Find where the given text appears and provide that cell's center as (X, Y) coordinate. 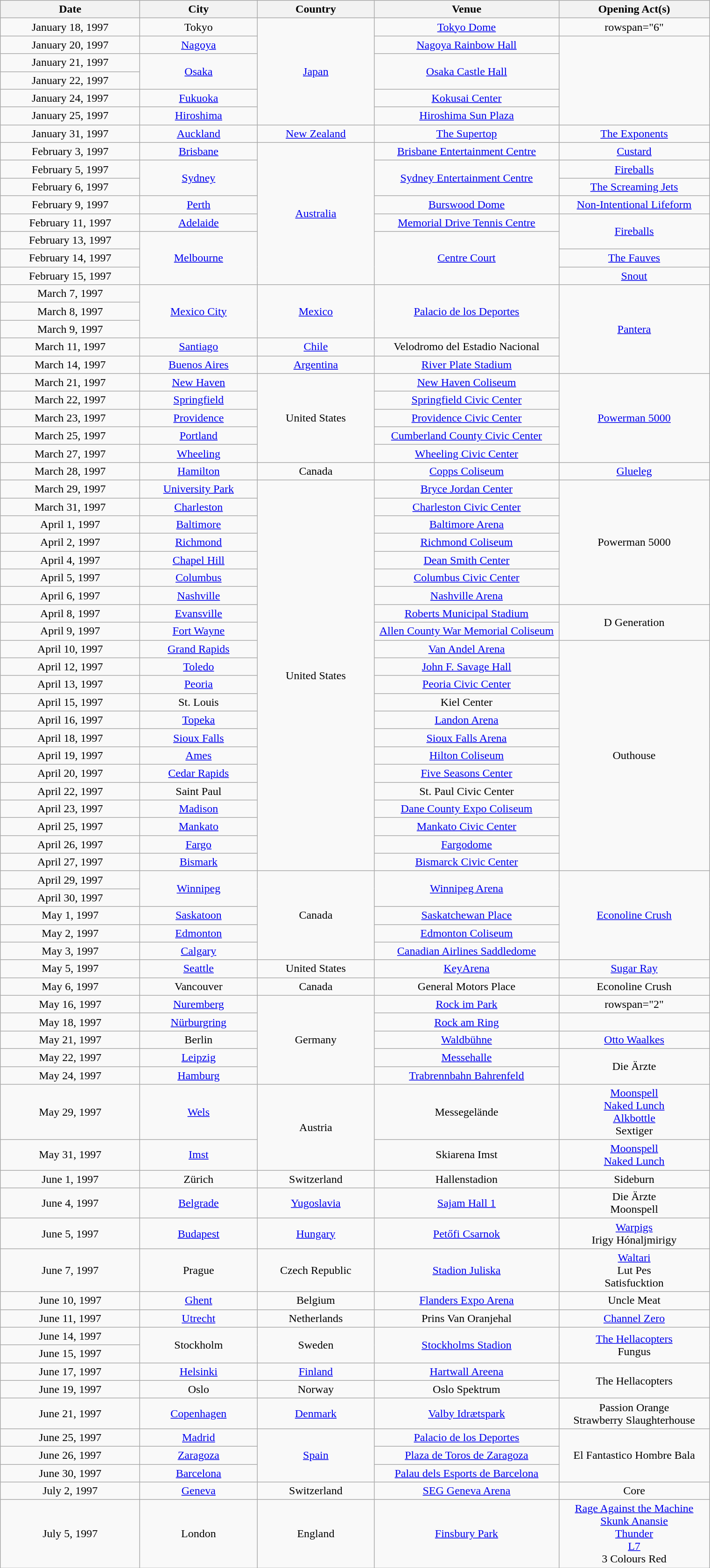
Dane County Expo Coliseum (467, 809)
Country (316, 9)
Valby Idrætspark (467, 1413)
Brisbane (199, 151)
Springfield (199, 400)
June 11, 1997 (70, 1318)
Messegelände (467, 1112)
April 6, 1997 (70, 596)
Madrid (199, 1437)
April 19, 1997 (70, 755)
WaltariLut PesSatisfucktion (634, 1270)
Calgary (199, 951)
Petőfi Csarnok (467, 1233)
The Hellacopters (634, 1380)
Nashville Arena (467, 596)
Adelaide (199, 223)
February 6, 1997 (70, 187)
Sydney (199, 178)
Auckland (199, 134)
Columbus Civic Center (467, 578)
KeyArena (467, 969)
Japan (316, 71)
Providence Civic Center (467, 418)
Kokusai Center (467, 98)
March 14, 1997 (70, 365)
Mexico City (199, 311)
Nagoya (199, 45)
Madison (199, 809)
April 25, 1997 (70, 827)
Mankato (199, 827)
Rock am Ring (467, 1022)
Copps Coliseum (467, 471)
March 25, 1997 (70, 436)
May 18, 1997 (70, 1022)
April 30, 1997 (70, 898)
John F. Savage Hall (467, 667)
Charleston Civic Center (467, 506)
February 5, 1997 (70, 169)
June 17, 1997 (70, 1371)
River Plate Stadium (467, 365)
Argentina (316, 365)
May 31, 1997 (70, 1155)
rowspan="6" (634, 27)
Baltimore (199, 525)
Landon Arena (467, 720)
Outhouse (634, 755)
Sioux Falls Arena (467, 738)
January 25, 1997 (70, 116)
Barcelona (199, 1473)
Passion OrangeStrawberry Slaughterhouse (634, 1413)
January 18, 1997 (70, 27)
May 2, 1997 (70, 933)
WarpigsIrigy Hónaljmirigy (634, 1233)
March 21, 1997 (70, 382)
Five Seasons Center (467, 773)
MoonspellNaked LunchAlkbottleSextiger (634, 1112)
Sydney Entertainment Centre (467, 178)
Wels (199, 1112)
March 28, 1997 (70, 471)
January 31, 1997 (70, 134)
Nagoya Rainbow Hall (467, 45)
New Haven (199, 382)
Van Andel Arena (467, 649)
April 8, 1997 (70, 613)
Toledo (199, 667)
April 23, 1997 (70, 809)
Richmond (199, 542)
January 24, 1997 (70, 98)
Waldbühne (467, 1040)
April 5, 1997 (70, 578)
Berlin (199, 1040)
Hiroshima (199, 116)
April 15, 1997 (70, 702)
Belgrade (199, 1203)
Hiroshima Sun Plaza (467, 116)
Melbourne (199, 258)
Netherlands (316, 1318)
May 1, 1997 (70, 915)
Glueleg (634, 471)
Fargo (199, 844)
Buenos Aires (199, 365)
Spain (316, 1455)
February 15, 1997 (70, 276)
May 6, 1997 (70, 986)
Plaza de Toros de Zaragoza (467, 1455)
January 21, 1997 (70, 63)
The HellacoptersFungus (634, 1345)
Stockholms Stadion (467, 1345)
Nashville (199, 596)
April 9, 1997 (70, 631)
Denmark (316, 1413)
University Park (199, 489)
Budapest (199, 1233)
Nürburgring (199, 1022)
April 27, 1997 (70, 862)
Rock im Park (467, 1004)
Nuremberg (199, 1004)
April 10, 1997 (70, 649)
Tokyo Dome (467, 27)
The Exponents (634, 134)
Prins Van Oranjehal (467, 1318)
Ghent (199, 1301)
Winnipeg Arena (467, 889)
Mexico (316, 311)
Topeka (199, 720)
Kiel Center (467, 702)
Tokyo (199, 27)
Helsinki (199, 1371)
Pantera (634, 329)
Bryce Jordan Center (467, 489)
Geneva (199, 1491)
England (316, 1534)
May 3, 1997 (70, 951)
April 2, 1997 (70, 542)
Edmonton (199, 933)
February 3, 1997 (70, 151)
April 18, 1997 (70, 738)
Edmonton Coliseum (467, 933)
Date (70, 9)
Burswood Dome (467, 204)
Austria (316, 1127)
Australia (316, 213)
Snout (634, 276)
Ames (199, 755)
Centre Court (467, 258)
January 22, 1997 (70, 80)
Peoria (199, 684)
June 14, 1997 (70, 1336)
Yugoslavia (316, 1203)
Providence (199, 418)
Saint Paul (199, 791)
Mankato Civic Center (467, 827)
Memorial Drive Tennis Centre (467, 223)
Die ÄrzteMoonspell (634, 1203)
Portland (199, 436)
Columbus (199, 578)
Norway (316, 1389)
Chapel Hill (199, 560)
June 19, 1997 (70, 1389)
Saskatchewan Place (467, 915)
Perth (199, 204)
March 11, 1997 (70, 347)
Osaka (199, 71)
April 12, 1997 (70, 667)
Grand Rapids (199, 649)
Springfield Civic Center (467, 400)
Hungary (316, 1233)
Fargodome (467, 844)
March 29, 1997 (70, 489)
Chile (316, 347)
Skiarena Imst (467, 1155)
Dean Smith Center (467, 560)
February 14, 1997 (70, 258)
Trabrennbahn Bahrenfeld (467, 1075)
April 16, 1997 (70, 720)
Brisbane Entertainment Centre (467, 151)
Messehalle (467, 1057)
Leipzig (199, 1057)
London (199, 1534)
June 1, 1997 (70, 1179)
Sugar Ray (634, 969)
Non-Intentional Lifeform (634, 204)
Roberts Municipal Stadium (467, 613)
The Fauves (634, 258)
City (199, 9)
May 16, 1997 (70, 1004)
Sioux Falls (199, 738)
March 7, 1997 (70, 294)
Zürich (199, 1179)
Stadion Juliska (467, 1270)
April 20, 1997 (70, 773)
Fort Wayne (199, 631)
June 30, 1997 (70, 1473)
April 13, 1997 (70, 684)
Peoria Civic Center (467, 684)
July 2, 1997 (70, 1491)
April 4, 1997 (70, 560)
March 22, 1997 (70, 400)
May 22, 1997 (70, 1057)
May 21, 1997 (70, 1040)
Utrecht (199, 1318)
April 22, 1997 (70, 791)
April 26, 1997 (70, 844)
Saskatoon (199, 915)
rowspan="2" (634, 1004)
June 26, 1997 (70, 1455)
Canadian Airlines Saddledome (467, 951)
February 9, 1997 (70, 204)
Osaka Castle Hall (467, 71)
MoonspellNaked Lunch (634, 1155)
Channel Zero (634, 1318)
June 4, 1997 (70, 1203)
The Screaming Jets (634, 187)
May 24, 1997 (70, 1075)
Hamburg (199, 1075)
SEG Geneva Arena (467, 1491)
Czech Republic (316, 1270)
Finsbury Park (467, 1534)
Cedar Rapids (199, 773)
Belgium (316, 1301)
Finland (316, 1371)
Opening Act(s) (634, 9)
Rage Against the MachineSkunk AnansieThunderL73 Colours Red (634, 1534)
July 5, 1997 (70, 1534)
May 29, 1997 (70, 1112)
March 31, 1997 (70, 506)
April 29, 1997 (70, 880)
Seattle (199, 969)
Velodromo del Estadio Nacional (467, 347)
Evansville (199, 613)
Flanders Expo Arena (467, 1301)
Otto Waalkes (634, 1040)
Custard (634, 151)
March 9, 1997 (70, 329)
Uncle Meat (634, 1301)
Venue (467, 9)
New Haven Coliseum (467, 382)
June 10, 1997 (70, 1301)
March 8, 1997 (70, 311)
February 11, 1997 (70, 223)
Imst (199, 1155)
Wheeling (199, 453)
May 5, 1997 (70, 969)
March 27, 1997 (70, 453)
Winnipeg (199, 889)
Sweden (316, 1345)
Core (634, 1491)
New Zealand (316, 134)
April 1, 1997 (70, 525)
Sideburn (634, 1179)
Oslo (199, 1389)
Hartwall Areena (467, 1371)
Charleston (199, 506)
Bismarck Civic Center (467, 862)
St. Paul Civic Center (467, 791)
Hallenstadion (467, 1179)
Richmond Coliseum (467, 542)
Hilton Coliseum (467, 755)
El Fantastico Hombre Bala (634, 1455)
Palau dels Esports de Barcelona (467, 1473)
D Generation (634, 622)
Cumberland County Civic Center (467, 436)
June 15, 1997 (70, 1354)
Vancouver (199, 986)
Bismark (199, 862)
June 21, 1997 (70, 1413)
Wheeling Civic Center (467, 453)
Hamilton (199, 471)
February 13, 1997 (70, 240)
Allen County War Memorial Coliseum (467, 631)
June 25, 1997 (70, 1437)
Sajam Hall 1 (467, 1203)
Baltimore Arena (467, 525)
Die Ärzte (634, 1066)
Stockholm (199, 1345)
Fukuoka (199, 98)
Zaragoza (199, 1455)
June 7, 1997 (70, 1270)
Germany (316, 1040)
General Motors Place (467, 986)
Santiago (199, 347)
March 23, 1997 (70, 418)
Oslo Spektrum (467, 1389)
Prague (199, 1270)
Copenhagen (199, 1413)
St. Louis (199, 702)
January 20, 1997 (70, 45)
June 5, 1997 (70, 1233)
The Supertop (467, 134)
